Find where the given text appears and provide that cell's center as [X, Y] coordinate. 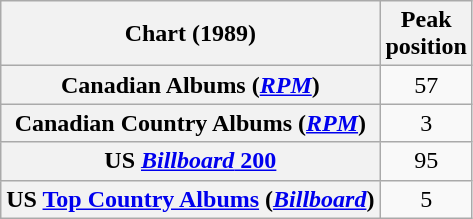
57 [426, 85]
Canadian Albums (RPM) [190, 85]
US Billboard 200 [190, 161]
Chart (1989) [190, 34]
US Top Country Albums (Billboard) [190, 199]
3 [426, 123]
Canadian Country Albums (RPM) [190, 123]
95 [426, 161]
Peakposition [426, 34]
5 [426, 199]
